Pinpoint the cell where the given text exists, returning its (x, y) midpoint coordinate. 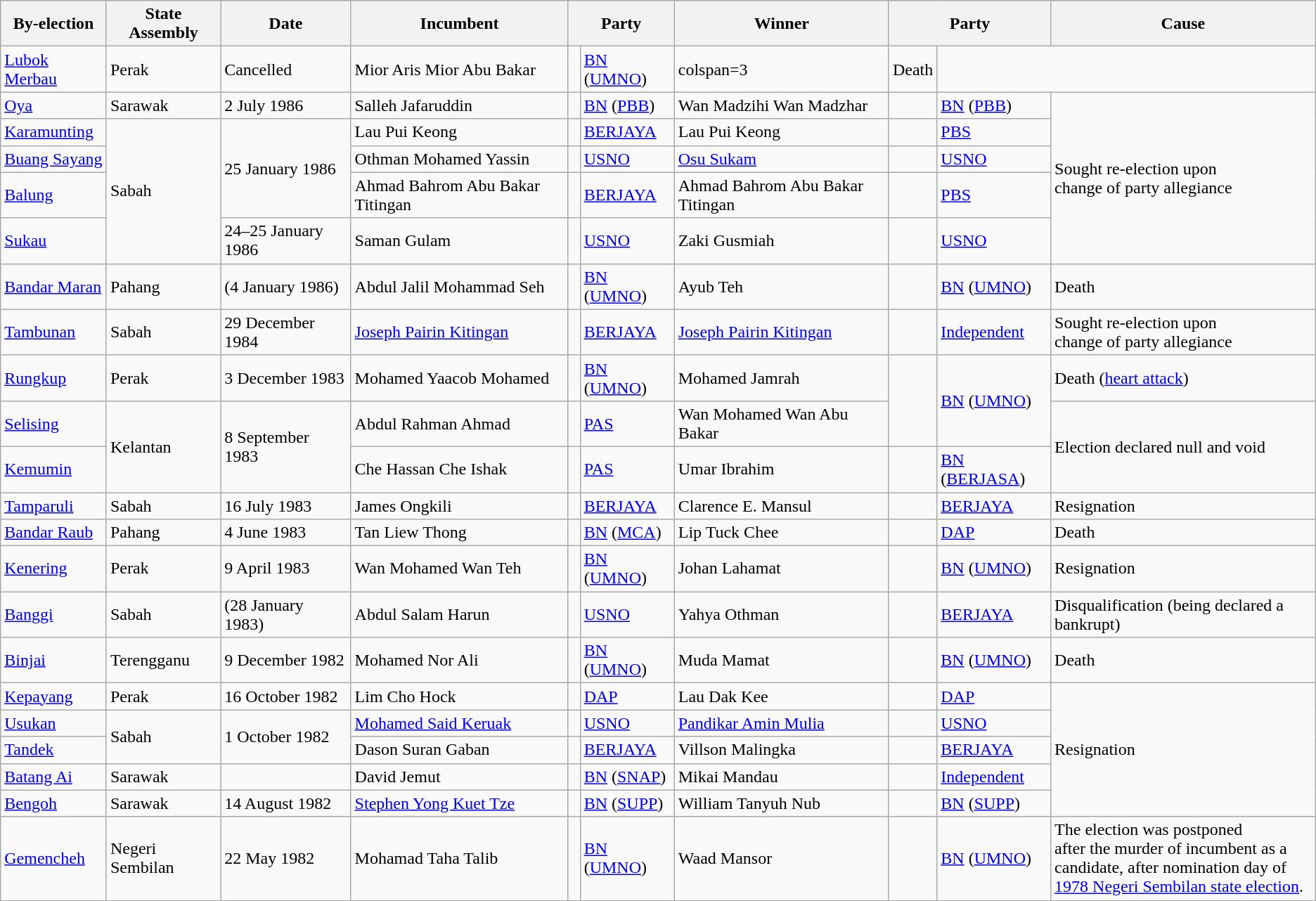
BN (BERJASA) (994, 469)
BN (MCA) (627, 533)
Umar Ibrahim (782, 469)
3 December 1983 (285, 378)
Death (heart attack) (1184, 378)
Lubok Merbau (53, 69)
Kelantan (163, 446)
State Assembly (163, 24)
Karamunting (53, 132)
David Jemut (460, 777)
Batang Ai (53, 777)
Kepayang (53, 696)
Muda Mamat (782, 661)
colspan=3 (782, 69)
Osu Sukam (782, 159)
Waad Mansor (782, 859)
Binjai (53, 661)
Dason Suran Gaban (460, 750)
Mohamed Said Keruak (460, 723)
Wan Madzihi Wan Madzhar (782, 105)
24–25 January 1986 (285, 240)
Villson Malingka (782, 750)
Wan Mohamed Wan Abu Bakar (782, 423)
9 December 1982 (285, 661)
The election was postponed after the murder of incumbent as a candidate, after nomination day of 1978 Negeri Sembilan state election. (1184, 859)
Kemumin (53, 469)
BN (SNAP) (627, 777)
Election declared null and void (1184, 446)
14 August 1982 (285, 803)
Mikai Mandau (782, 777)
Buang Sayang (53, 159)
Terengganu (163, 661)
8 September 1983 (285, 446)
Mohamed Nor Ali (460, 661)
Tandek (53, 750)
By-election (53, 24)
Kenering (53, 569)
Pandikar Amin Mulia (782, 723)
Tambunan (53, 332)
Bengoh (53, 803)
Abdul Jalil Mohammad Seh (460, 287)
Cancelled (285, 69)
Othman Mohamed Yassin (460, 159)
Clarence E. Mansul (782, 505)
Cause (1184, 24)
Bandar Maran (53, 287)
Salleh Jafaruddin (460, 105)
(28 January 1983) (285, 614)
Lip Tuck Chee (782, 533)
Winner (782, 24)
16 October 1982 (285, 696)
Saman Gulam (460, 240)
9 April 1983 (285, 569)
Sukau (53, 240)
22 May 1982 (285, 859)
Gemencheh (53, 859)
29 December 1984 (285, 332)
Wan Mohamed Wan Teh (460, 569)
Tan Liew Thong (460, 533)
Johan Lahamat (782, 569)
Balung (53, 195)
Mior Aris Mior Abu Bakar (460, 69)
Tamparuli (53, 505)
Bandar Raub (53, 533)
Date (285, 24)
Incumbent (460, 24)
16 July 1983 (285, 505)
Mohamad Taha Talib (460, 859)
Oya (53, 105)
William Tanyuh Nub (782, 803)
(4 January 1986) (285, 287)
Abdul Salam Harun (460, 614)
Usukan (53, 723)
Lau Dak Kee (782, 696)
25 January 1986 (285, 169)
4 June 1983 (285, 533)
Disqualification (being declared a bankrupt) (1184, 614)
2 July 1986 (285, 105)
Zaki Gusmiah (782, 240)
Yahya Othman (782, 614)
1 October 1982 (285, 737)
Negeri Sembilan (163, 859)
Mohamed Yaacob Mohamed (460, 378)
Selising (53, 423)
Mohamed Jamrah (782, 378)
Stephen Yong Kuet Tze (460, 803)
Banggi (53, 614)
James Ongkili (460, 505)
Che Hassan Che Ishak (460, 469)
Lim Cho Hock (460, 696)
Abdul Rahman Ahmad (460, 423)
Rungkup (53, 378)
Ayub Teh (782, 287)
